Search for the cell housing the specified text and yield its [x, y] center coordinate. 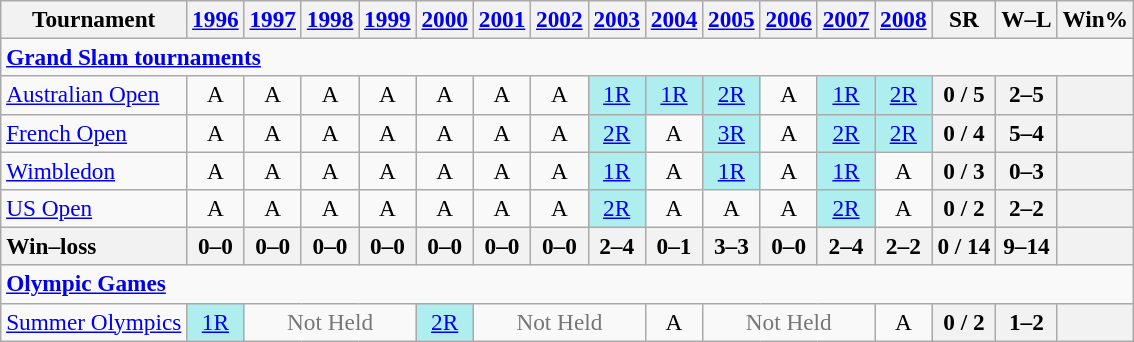
Win–loss [94, 246]
Win% [1095, 19]
Australian Open [94, 95]
0–1 [674, 246]
2–5 [1026, 95]
Wimbledon [94, 170]
0 / 3 [964, 170]
2002 [560, 19]
2005 [732, 19]
Summer Olympics [94, 322]
French Open [94, 133]
2001 [502, 19]
1997 [272, 19]
2008 [904, 19]
Grand Slam tournaments [568, 57]
0 / 14 [964, 246]
0–3 [1026, 170]
SR [964, 19]
W–L [1026, 19]
0 / 5 [964, 95]
1998 [330, 19]
3R [732, 133]
US Open [94, 208]
2003 [616, 19]
2000 [444, 19]
1996 [216, 19]
3–3 [732, 246]
2007 [846, 19]
Olympic Games [568, 284]
Tournament [94, 19]
0 / 4 [964, 133]
5–4 [1026, 133]
2006 [788, 19]
1999 [388, 19]
2004 [674, 19]
1–2 [1026, 322]
9–14 [1026, 246]
